Pinpoint the cell where the given text exists, returning its [X, Y] midpoint coordinate. 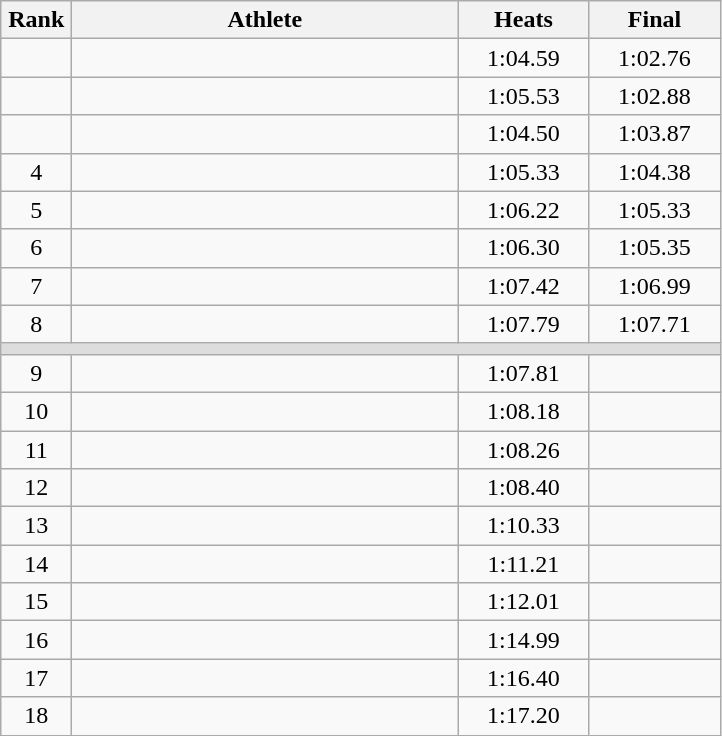
15 [36, 602]
16 [36, 640]
1:02.88 [654, 96]
14 [36, 564]
13 [36, 526]
1:11.21 [524, 564]
1:04.50 [524, 134]
1:08.18 [524, 411]
1:08.40 [524, 488]
8 [36, 324]
1:06.30 [524, 248]
6 [36, 248]
12 [36, 488]
9 [36, 373]
Rank [36, 20]
1:03.87 [654, 134]
1:04.38 [654, 172]
17 [36, 678]
4 [36, 172]
11 [36, 449]
Athlete [265, 20]
1:06.99 [654, 286]
1:07.71 [654, 324]
Final [654, 20]
1:05.35 [654, 248]
1:07.42 [524, 286]
1:07.81 [524, 373]
1:05.53 [524, 96]
18 [36, 716]
1:06.22 [524, 210]
Heats [524, 20]
1:14.99 [524, 640]
1:07.79 [524, 324]
7 [36, 286]
1:02.76 [654, 58]
1:17.20 [524, 716]
1:16.40 [524, 678]
1:10.33 [524, 526]
1:08.26 [524, 449]
5 [36, 210]
1:12.01 [524, 602]
10 [36, 411]
1:04.59 [524, 58]
